Identify which cell holds the provided text, then report its (x, y) central coordinate. 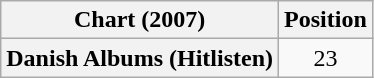
Danish Albums (Hitlisten) (140, 58)
Position (326, 20)
23 (326, 58)
Chart (2007) (140, 20)
